Provide the [X, Y] coordinate of the cell's center where the given text is located.  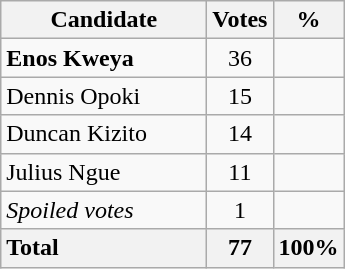
% [308, 20]
1 [240, 210]
Votes [240, 20]
Spoiled votes [104, 210]
Total [104, 248]
Duncan Kizito [104, 134]
36 [240, 58]
Candidate [104, 20]
77 [240, 248]
Julius Ngue [104, 172]
Enos Kweya [104, 58]
14 [240, 134]
11 [240, 172]
15 [240, 96]
100% [308, 248]
Dennis Opoki [104, 96]
